Output the [X, Y] coordinate of the center of the cell containing the given text.  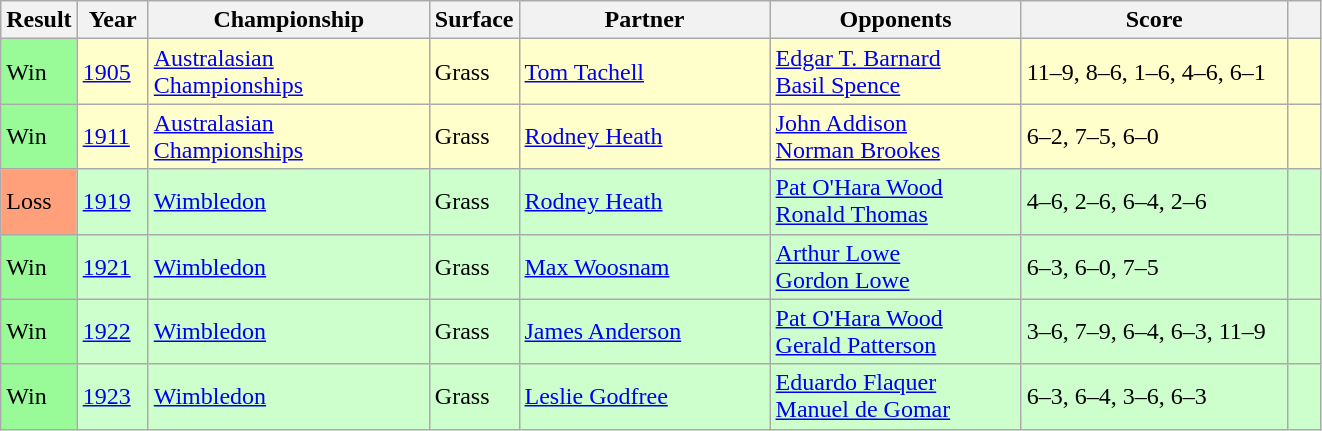
11–9, 8–6, 1–6, 4–6, 6–1 [1154, 72]
Edgar T. Barnard Basil Spence [896, 72]
Partner [644, 20]
Arthur Lowe Gordon Lowe [896, 266]
Championship [288, 20]
Score [1154, 20]
Surface [474, 20]
Pat O'Hara Wood Ronald Thomas [896, 202]
Year [112, 20]
Loss [39, 202]
Tom Tachell [644, 72]
6–3, 6–4, 3–6, 6–3 [1154, 396]
James Anderson [644, 332]
Max Woosnam [644, 266]
1923 [112, 396]
4–6, 2–6, 6–4, 2–6 [1154, 202]
6–2, 7–5, 6–0 [1154, 136]
6–3, 6–0, 7–5 [1154, 266]
1905 [112, 72]
Opponents [896, 20]
1922 [112, 332]
John Addison Norman Brookes [896, 136]
Leslie Godfree [644, 396]
1911 [112, 136]
Eduardo Flaquer Manuel de Gomar [896, 396]
3–6, 7–9, 6–4, 6–3, 11–9 [1154, 332]
Result [39, 20]
1921 [112, 266]
Pat O'Hara Wood Gerald Patterson [896, 332]
1919 [112, 202]
